From the cell containing the given text, extract its center point as (x, y) coordinate. 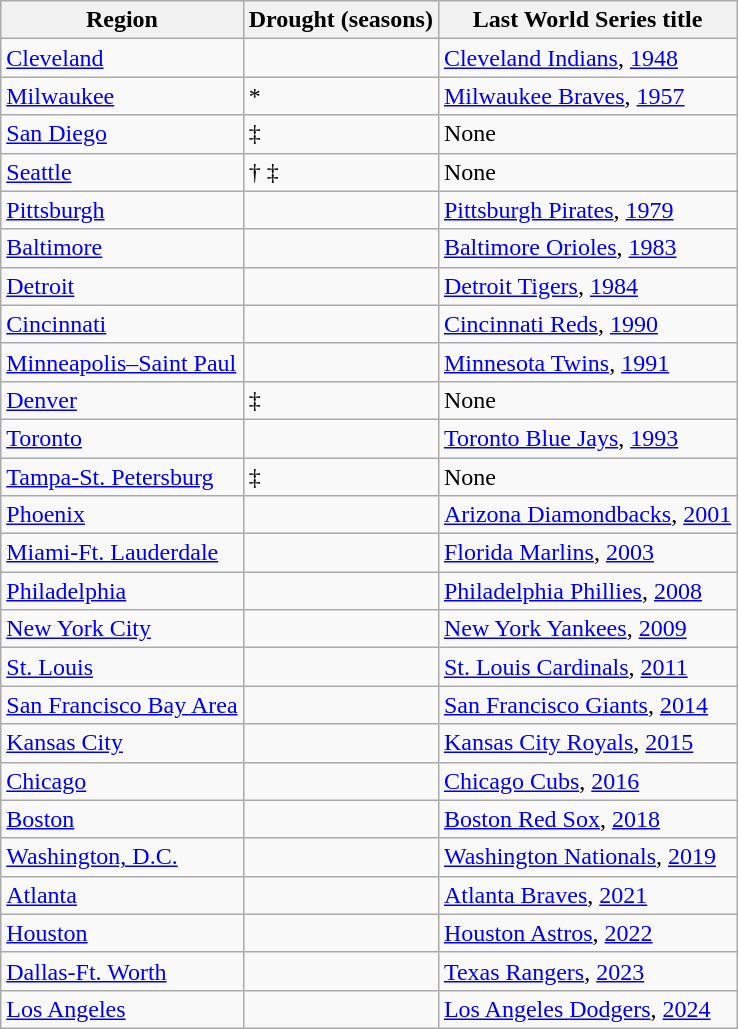
Drought (seasons) (340, 20)
* (340, 96)
Boston Red Sox, 2018 (587, 819)
Baltimore Orioles, 1983 (587, 248)
Milwaukee (122, 96)
Miami-Ft. Lauderdale (122, 553)
San Diego (122, 134)
St. Louis (122, 667)
Minneapolis–Saint Paul (122, 362)
Tampa-St. Petersburg (122, 477)
Seattle (122, 172)
Texas Rangers, 2023 (587, 971)
Philadelphia Phillies, 2008 (587, 591)
Cleveland Indians, 1948 (587, 58)
Pittsburgh (122, 210)
New York City (122, 629)
Kansas City Royals, 2015 (587, 743)
Region (122, 20)
Cincinnati (122, 324)
Pittsburgh Pirates, 1979 (587, 210)
Atlanta (122, 895)
Washington Nationals, 2019 (587, 857)
Los Angeles Dodgers, 2024 (587, 1009)
Toronto (122, 438)
Denver (122, 400)
Detroit (122, 286)
Cleveland (122, 58)
Cincinnati Reds, 1990 (587, 324)
Last World Series title (587, 20)
Chicago Cubs, 2016 (587, 781)
Los Angeles (122, 1009)
Washington, D.C. (122, 857)
Baltimore (122, 248)
Toronto Blue Jays, 1993 (587, 438)
Dallas-Ft. Worth (122, 971)
Atlanta Braves, 2021 (587, 895)
Phoenix (122, 515)
San Francisco Giants, 2014 (587, 705)
St. Louis Cardinals, 2011 (587, 667)
Detroit Tigers, 1984 (587, 286)
San Francisco Bay Area (122, 705)
† ‡ (340, 172)
Florida Marlins, 2003 (587, 553)
Philadelphia (122, 591)
Boston (122, 819)
Arizona Diamondbacks, 2001 (587, 515)
Minnesota Twins, 1991 (587, 362)
New York Yankees, 2009 (587, 629)
Houston Astros, 2022 (587, 933)
Milwaukee Braves, 1957 (587, 96)
Houston (122, 933)
Kansas City (122, 743)
Chicago (122, 781)
